For the text-containing cell, return its midpoint in [X, Y] coordinate format. 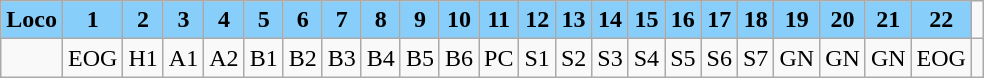
S2 [573, 58]
11 [499, 20]
8 [380, 20]
21 [888, 20]
S7 [755, 58]
4 [224, 20]
1 [92, 20]
7 [342, 20]
3 [183, 20]
12 [537, 20]
14 [610, 20]
A1 [183, 58]
17 [719, 20]
5 [264, 20]
B6 [458, 58]
B2 [302, 58]
S1 [537, 58]
Loco [32, 20]
13 [573, 20]
A2 [224, 58]
15 [646, 20]
16 [683, 20]
B4 [380, 58]
B3 [342, 58]
B5 [420, 58]
S5 [683, 58]
18 [755, 20]
10 [458, 20]
PC [499, 58]
20 [843, 20]
S6 [719, 58]
22 [941, 20]
B1 [264, 58]
6 [302, 20]
H1 [143, 58]
2 [143, 20]
9 [420, 20]
S4 [646, 58]
S3 [610, 58]
19 [797, 20]
